Detect which cell encompasses the target text, then output its (X, Y) center coordinate. 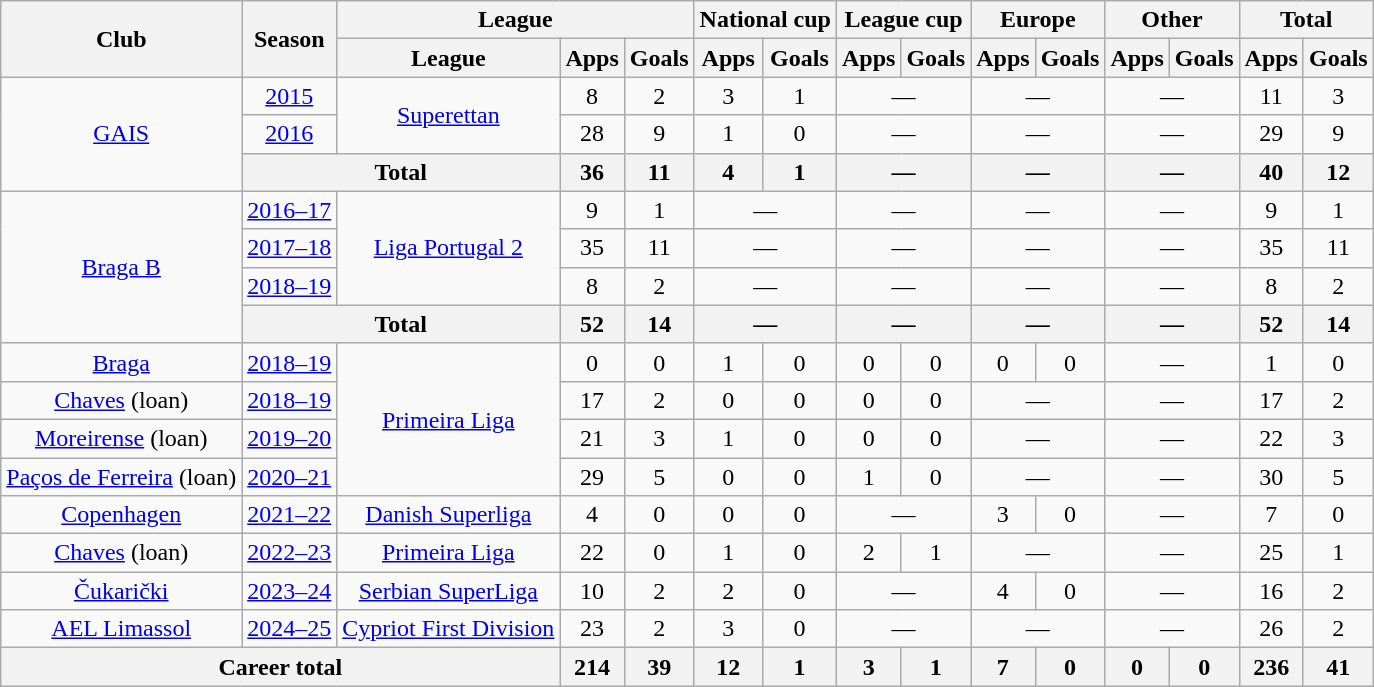
41 (1338, 667)
2023–24 (290, 591)
Cypriot First Division (448, 629)
Paços de Ferreira (loan) (122, 477)
League cup (903, 20)
Copenhagen (122, 515)
214 (592, 667)
16 (1271, 591)
28 (592, 134)
Superettan (448, 115)
2020–21 (290, 477)
Serbian SuperLiga (448, 591)
25 (1271, 553)
2015 (290, 96)
26 (1271, 629)
Braga (122, 362)
Other (1172, 20)
Club (122, 39)
2021–22 (290, 515)
Braga B (122, 267)
Danish Superliga (448, 515)
AEL Limassol (122, 629)
36 (592, 172)
GAIS (122, 134)
Career total (280, 667)
2019–20 (290, 438)
Liga Portugal 2 (448, 248)
2016–17 (290, 210)
Season (290, 39)
2017–18 (290, 248)
Moreirense (loan) (122, 438)
236 (1271, 667)
30 (1271, 477)
40 (1271, 172)
Čukarički (122, 591)
39 (659, 667)
10 (592, 591)
2016 (290, 134)
23 (592, 629)
2022–23 (290, 553)
National cup (765, 20)
Europe (1038, 20)
21 (592, 438)
2024–25 (290, 629)
